From the cell containing the given text, extract its center point as (X, Y) coordinate. 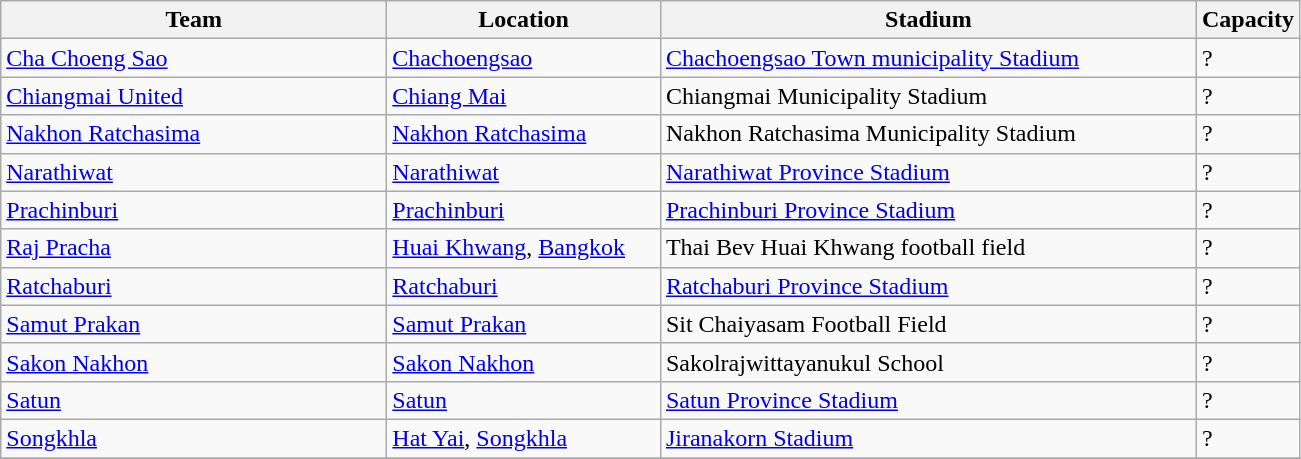
Huai Khwang, Bangkok (524, 248)
Prachinburi Province Stadium (928, 210)
Songkhla (194, 438)
Ratchaburi Province Stadium (928, 286)
Thai Bev Huai Khwang football field (928, 248)
Chachoengsao (524, 58)
Chiang Mai (524, 96)
Jiranakorn Stadium (928, 438)
Location (524, 20)
Chiangmai United (194, 96)
Chiangmai Municipality Stadium (928, 96)
Hat Yai, Songkhla (524, 438)
Narathiwat Province Stadium (928, 172)
Stadium (928, 20)
Satun Province Stadium (928, 400)
Team (194, 20)
Cha Choeng Sao (194, 58)
Nakhon Ratchasima Municipality Stadium (928, 134)
Sit Chaiyasam Football Field (928, 324)
Chachoengsao Town municipality Stadium (928, 58)
Capacity (1248, 20)
Sakolrajwittayanukul School (928, 362)
Raj Pracha (194, 248)
